Search for the cell housing the specified text and yield its (x, y) center coordinate. 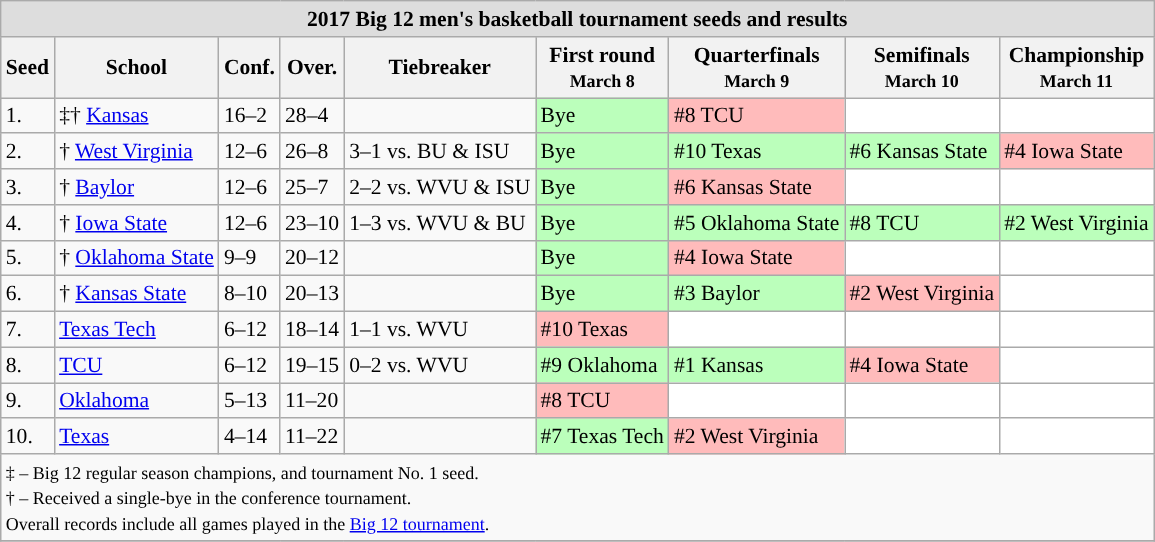
2. (28, 152)
5. (28, 258)
1. (28, 116)
23–10 (312, 223)
2017 Big 12 men's basketball tournament seeds and results (578, 19)
19–15 (312, 365)
9. (28, 401)
† West Virginia (136, 152)
† Oklahoma State (136, 258)
Seed (28, 68)
School (136, 68)
† Kansas State (136, 294)
5–13 (250, 401)
11–22 (312, 437)
† Iowa State (136, 223)
#5 Oklahoma State (757, 223)
First roundMarch 8 (602, 68)
SemifinalsMarch 10 (922, 68)
20–13 (312, 294)
3–1 vs. BU & ISU (440, 152)
11–20 (312, 401)
9–9 (250, 258)
ChampionshipMarch 11 (1076, 68)
3. (28, 187)
TCU (136, 365)
25–7 (312, 187)
1–3 vs. WVU & BU (440, 223)
7. (28, 330)
6. (28, 294)
‡† Kansas (136, 116)
† Baylor (136, 187)
20–12 (312, 258)
8–10 (250, 294)
28–4 (312, 116)
16–2 (250, 116)
4. (28, 223)
#9 Oklahoma (602, 365)
0–2 vs. WVU (440, 365)
Oklahoma (136, 401)
Over. (312, 68)
2–2 vs. WVU & ISU (440, 187)
Conf. (250, 68)
#3 Baylor (757, 294)
1–1 vs. WVU (440, 330)
26–8 (312, 152)
Tiebreaker (440, 68)
10. (28, 437)
#1 Kansas (757, 365)
Texas (136, 437)
#7 Texas Tech (602, 437)
Texas Tech (136, 330)
4–14 (250, 437)
18–14 (312, 330)
QuarterfinalsMarch 9 (757, 68)
8. (28, 365)
